Return the [X, Y] coordinate for the center point of the cell that contains the specified text.  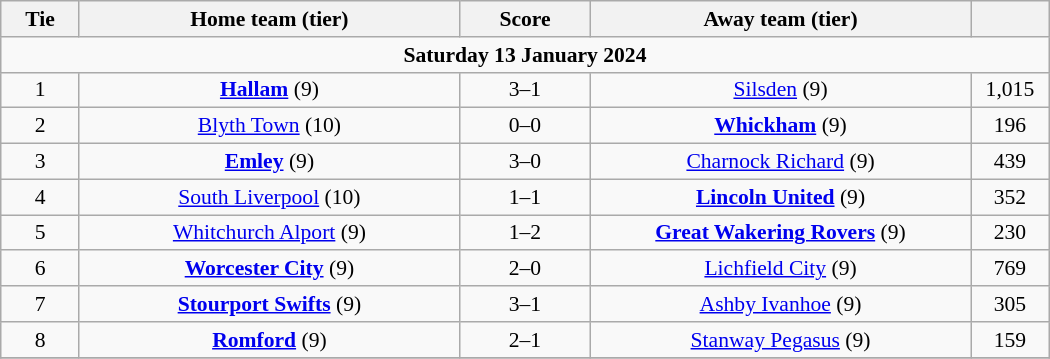
Whickham (9) [781, 126]
Blyth Town (10) [269, 126]
2–1 [524, 340]
7 [40, 304]
Whitchurch Alport (9) [269, 233]
2 [40, 126]
439 [1010, 162]
6 [40, 269]
Emley (9) [269, 162]
1 [40, 90]
Away team (tier) [781, 19]
Charnock Richard (9) [781, 162]
2–0 [524, 269]
352 [1010, 197]
Tie [40, 19]
Worcester City (9) [269, 269]
1–1 [524, 197]
Romford (9) [269, 340]
3 [40, 162]
305 [1010, 304]
1,015 [1010, 90]
3–0 [524, 162]
1–2 [524, 233]
159 [1010, 340]
5 [40, 233]
230 [1010, 233]
Ashby Ivanhoe (9) [781, 304]
Great Wakering Rovers (9) [781, 233]
4 [40, 197]
Silsden (9) [781, 90]
Hallam (9) [269, 90]
Saturday 13 January 2024 [525, 55]
Lincoln United (9) [781, 197]
Home team (tier) [269, 19]
8 [40, 340]
0–0 [524, 126]
Lichfield City (9) [781, 269]
196 [1010, 126]
769 [1010, 269]
South Liverpool (10) [269, 197]
Score [524, 19]
Stourport Swifts (9) [269, 304]
Stanway Pegasus (9) [781, 340]
